Determine the (x, y) coordinate at the center of the cell enclosing the given text.  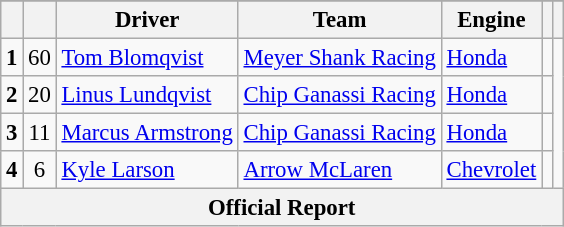
Engine (491, 20)
Marcus Armstrong (147, 133)
20 (40, 95)
1 (12, 58)
Arrow McLaren (340, 170)
Driver (147, 20)
4 (12, 170)
3 (12, 133)
Meyer Shank Racing (340, 58)
Team (340, 20)
Kyle Larson (147, 170)
Linus Lundqvist (147, 95)
Official Report (282, 208)
Chevrolet (491, 170)
60 (40, 58)
6 (40, 170)
11 (40, 133)
2 (12, 95)
Tom Blomqvist (147, 58)
